Identify which cell holds the provided text, then report its (x, y) central coordinate. 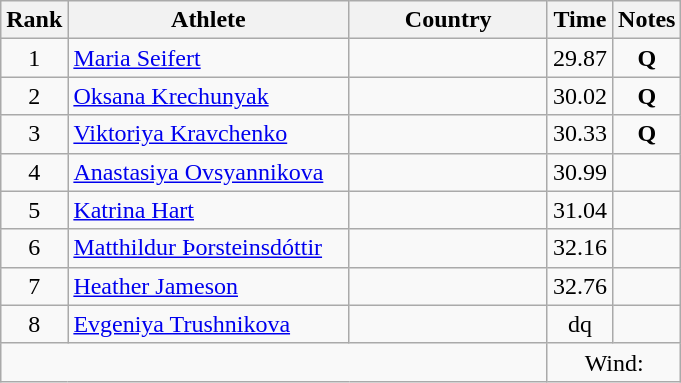
4 (34, 172)
5 (34, 210)
Heather Jameson (208, 286)
Maria Seifert (208, 58)
30.02 (580, 96)
Wind: (614, 362)
1 (34, 58)
Athlete (208, 20)
3 (34, 134)
Time (580, 20)
30.99 (580, 172)
Oksana Krechunyak (208, 96)
2 (34, 96)
31.04 (580, 210)
29.87 (580, 58)
Evgeniya Trushnikova (208, 324)
Matthildur Þorsteinsdóttir (208, 248)
Anastasiya Ovsyannikova (208, 172)
Rank (34, 20)
dq (580, 324)
Katrina Hart (208, 210)
Notes (647, 20)
32.16 (580, 248)
32.76 (580, 286)
6 (34, 248)
7 (34, 286)
8 (34, 324)
30.33 (580, 134)
Country (448, 20)
Viktoriya Kravchenko (208, 134)
